Find where the given text appears and provide that cell's center as (x, y) coordinate. 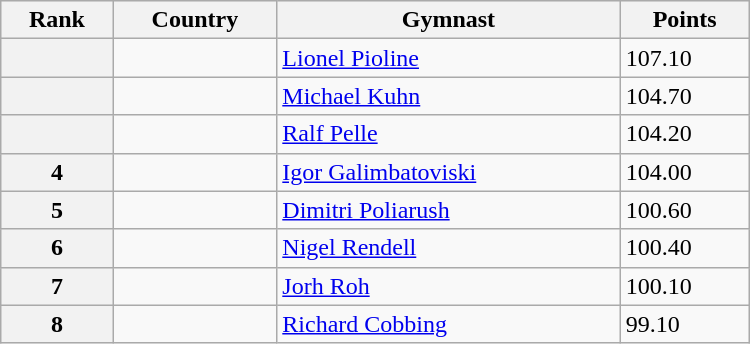
100.60 (684, 210)
Dimitri Poliarush (448, 210)
Richard Cobbing (448, 324)
Michael Kuhn (448, 96)
100.10 (684, 286)
Nigel Rendell (448, 248)
107.10 (684, 58)
7 (57, 286)
100.40 (684, 248)
Jorh Roh (448, 286)
5 (57, 210)
99.10 (684, 324)
Country (195, 20)
6 (57, 248)
Igor Galimbatoviski (448, 172)
Rank (57, 20)
104.20 (684, 134)
104.70 (684, 96)
Ralf Pelle (448, 134)
8 (57, 324)
Points (684, 20)
4 (57, 172)
104.00 (684, 172)
Gymnast (448, 20)
Lionel Pioline (448, 58)
